Locate the cell with the specified text and output its (X, Y) center coordinate. 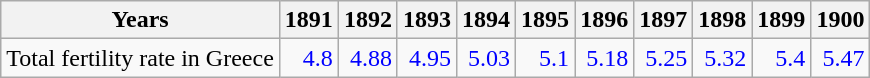
5.03 (486, 58)
Total fertility rate in Greece (140, 58)
1894 (486, 20)
1892 (368, 20)
1900 (840, 20)
4.95 (426, 58)
1899 (782, 20)
5.1 (546, 58)
1891 (308, 20)
5.25 (664, 58)
5.18 (604, 58)
1897 (664, 20)
4.88 (368, 58)
5.47 (840, 58)
1895 (546, 20)
1898 (722, 20)
1893 (426, 20)
5.4 (782, 58)
Years (140, 20)
1896 (604, 20)
5.32 (722, 58)
4.8 (308, 58)
